Return [x, y] of the center of cell containing provided text 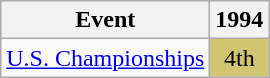
Event [106, 20]
4th [240, 58]
U.S. Championships [106, 58]
1994 [240, 20]
